Capture the cell that displays the provided text and extract its [X, Y] central coordinate. 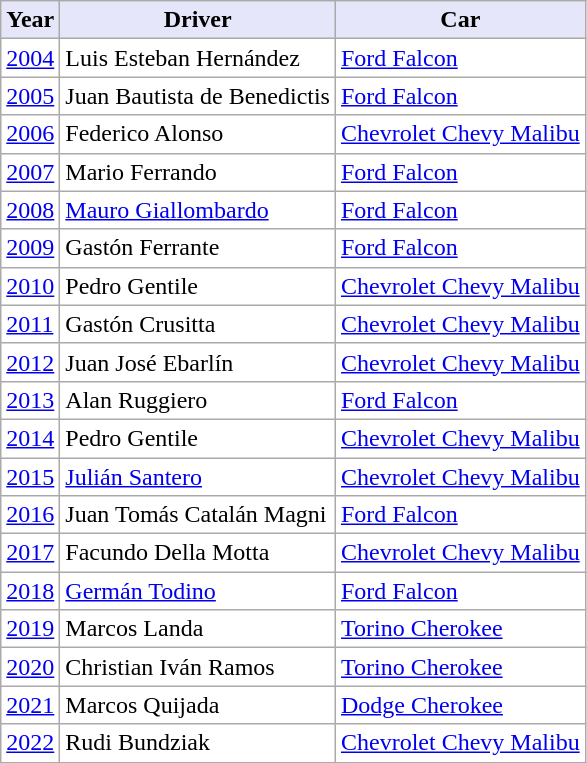
2008 [30, 210]
Rudi Bundziak [198, 743]
Alan Ruggiero [198, 400]
Dodge Cherokee [460, 705]
2016 [30, 515]
Julián Santero [198, 477]
Car [460, 20]
2015 [30, 477]
2017 [30, 553]
2010 [30, 286]
2006 [30, 134]
2019 [30, 629]
Facundo Della Motta [198, 553]
Marcos Landa [198, 629]
2004 [30, 58]
2009 [30, 248]
Marcos Quijada [198, 705]
2020 [30, 667]
Juan Tomás Catalán Magni [198, 515]
Mario Ferrando [198, 172]
2012 [30, 362]
Year [30, 20]
Juan José Ebarlín [198, 362]
Gastón Crusitta [198, 324]
2022 [30, 743]
Mauro Giallombardo [198, 210]
Federico Alonso [198, 134]
2014 [30, 438]
2007 [30, 172]
Germán Todino [198, 591]
2018 [30, 591]
Driver [198, 20]
2021 [30, 705]
Luis Esteban Hernández [198, 58]
2005 [30, 96]
Gastón Ferrante [198, 248]
Juan Bautista de Benedictis [198, 96]
2013 [30, 400]
Christian Iván Ramos [198, 667]
2011 [30, 324]
